Capture the cell that displays the provided text and extract its (X, Y) central coordinate. 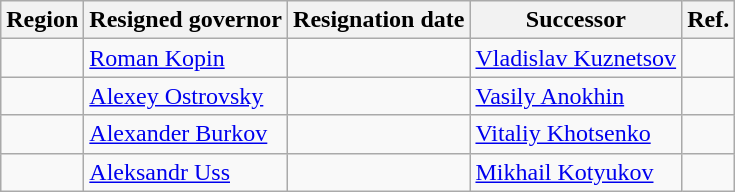
Alexander Burkov (186, 134)
Successor (576, 20)
Vladislav Kuznetsov (576, 58)
Roman Kopin (186, 58)
Vasily Anokhin (576, 96)
Resignation date (379, 20)
Region (42, 20)
Ref. (708, 20)
Alexey Ostrovsky (186, 96)
Aleksandr Uss (186, 172)
Resigned governor (186, 20)
Vitaliy Khotsenko (576, 134)
Mikhail Kotyukov (576, 172)
